Output the (x, y) coordinate of the center of the cell containing the given text.  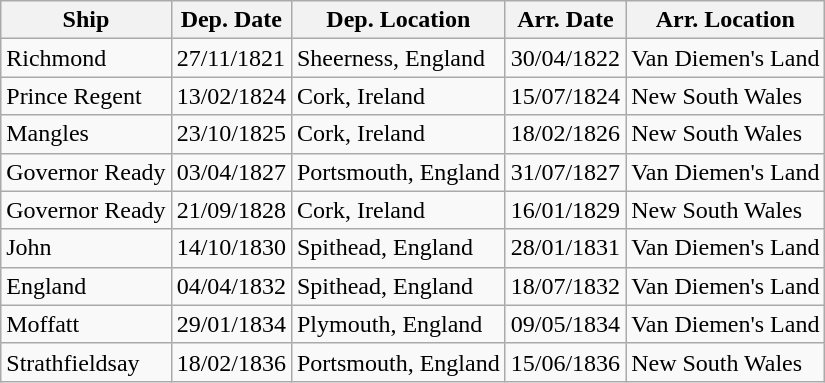
15/06/1836 (565, 362)
England (86, 286)
Arr. Date (565, 20)
18/02/1826 (565, 134)
28/01/1831 (565, 248)
Sheerness, England (398, 58)
Plymouth, England (398, 324)
Dep. Date (231, 20)
03/04/1827 (231, 172)
29/01/1834 (231, 324)
Moffatt (86, 324)
18/07/1832 (565, 286)
18/02/1836 (231, 362)
Ship (86, 20)
31/07/1827 (565, 172)
Richmond (86, 58)
27/11/1821 (231, 58)
15/07/1824 (565, 96)
Strathfieldsay (86, 362)
21/09/1828 (231, 210)
16/01/1829 (565, 210)
14/10/1830 (231, 248)
04/04/1832 (231, 286)
John (86, 248)
Dep. Location (398, 20)
13/02/1824 (231, 96)
Prince Regent (86, 96)
30/04/1822 (565, 58)
09/05/1834 (565, 324)
23/10/1825 (231, 134)
Arr. Location (726, 20)
Mangles (86, 134)
